Pinpoint the cell where the given text exists, returning its [X, Y] midpoint coordinate. 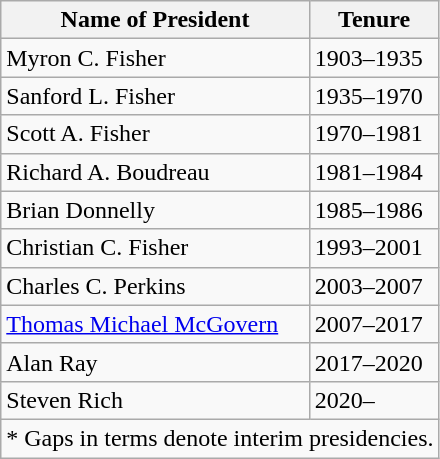
Steven Rich [155, 400]
Brian Donnelly [155, 210]
1981–1984 [374, 172]
Alan Ray [155, 362]
Tenure [374, 20]
* Gaps in terms denote interim presidencies. [220, 438]
Richard A. Boudreau [155, 172]
2007–2017 [374, 324]
Scott A. Fisher [155, 134]
Myron C. Fisher [155, 58]
1935–1970 [374, 96]
Christian C. Fisher [155, 248]
Thomas Michael McGovern [155, 324]
2020– [374, 400]
1993–2001 [374, 248]
Charles C. Perkins [155, 286]
Sanford L. Fisher [155, 96]
Name of President [155, 20]
1985–1986 [374, 210]
2003–2007 [374, 286]
2017–2020 [374, 362]
1970–1981 [374, 134]
1903–1935 [374, 58]
